Pinpoint the cell where the given text exists, returning its [x, y] midpoint coordinate. 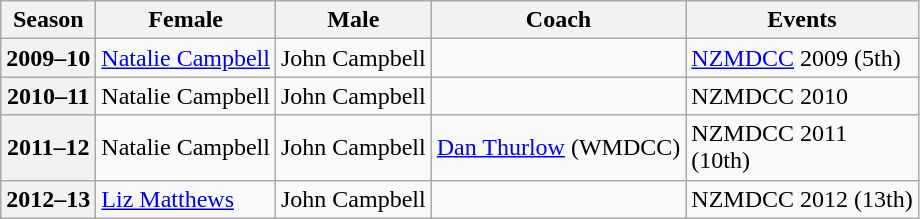
NZMDCC 2009 (5th) [802, 58]
Female [186, 20]
Season [48, 20]
NZMDCC 2010 [802, 96]
Events [802, 20]
Coach [558, 20]
2009–10 [48, 58]
Liz Matthews [186, 199]
2011–12 [48, 148]
NZMDCC 2011 (10th) [802, 148]
NZMDCC 2012 (13th) [802, 199]
Male [353, 20]
2010–11 [48, 96]
Dan Thurlow (WMDCC) [558, 148]
2012–13 [48, 199]
